Scan for the cell matching the given text and deliver its [X, Y] coordinate at center. 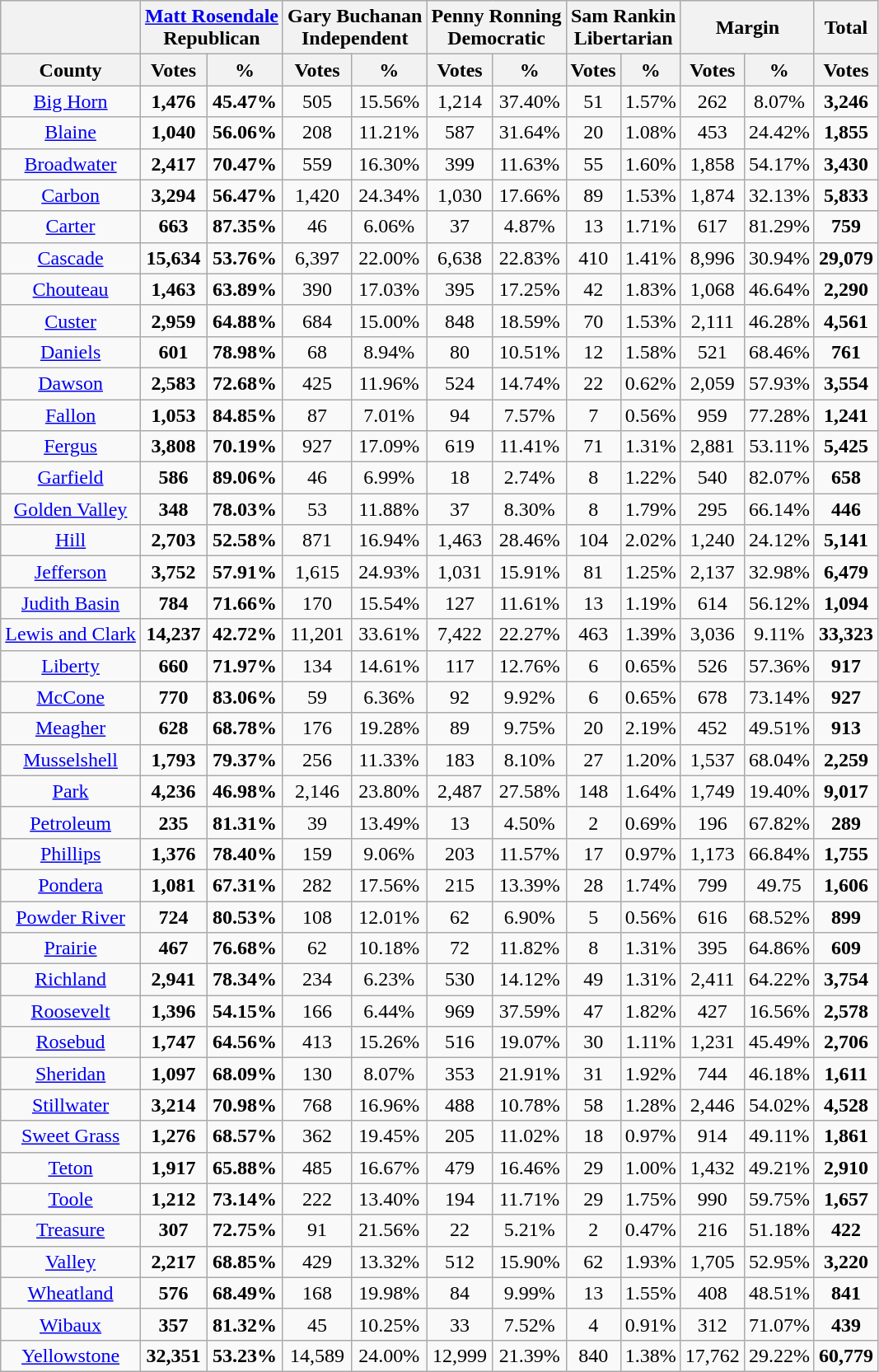
11.41% [529, 447]
15.90% [529, 1262]
46.98% [245, 791]
Cascade [71, 258]
357 [173, 1324]
1.41% [651, 258]
Custer [71, 321]
2,941 [173, 980]
1,081 [173, 885]
234 [316, 980]
33 [460, 1324]
1.25% [651, 572]
29.22% [779, 1356]
33,323 [845, 634]
1,031 [460, 572]
205 [460, 1136]
516 [460, 1042]
89.06% [245, 478]
770 [173, 697]
24.34% [389, 195]
479 [460, 1168]
70 [593, 321]
1.71% [651, 227]
2,910 [845, 1168]
1,396 [173, 1011]
24.93% [389, 572]
1,537 [712, 760]
4 [593, 1324]
78.34% [245, 980]
68.85% [245, 1262]
2,446 [712, 1105]
Wibaux [71, 1324]
488 [460, 1105]
49.51% [779, 728]
1,705 [712, 1262]
7.57% [529, 414]
Roosevelt [71, 1011]
79.37% [245, 760]
68.52% [779, 917]
295 [712, 509]
Sheridan [71, 1074]
485 [316, 1168]
Carter [71, 227]
71 [593, 447]
176 [316, 728]
9.11% [779, 634]
Treasure [71, 1230]
452 [712, 728]
17.09% [389, 447]
5,833 [845, 195]
1,657 [845, 1199]
10.51% [529, 352]
524 [460, 383]
6,638 [460, 258]
6,479 [845, 572]
353 [460, 1074]
18.59% [529, 321]
17.25% [529, 289]
1.11% [651, 1042]
78.03% [245, 509]
616 [712, 917]
8.94% [389, 352]
6.90% [529, 917]
Jefferson [71, 572]
19.98% [389, 1293]
53.23% [245, 1356]
871 [316, 541]
28 [593, 885]
83.06% [245, 697]
49.75 [779, 885]
63.89% [245, 289]
11.96% [389, 383]
68 [316, 352]
Teton [71, 1168]
166 [316, 1011]
53.11% [779, 447]
19.07% [529, 1042]
307 [173, 1230]
3,220 [845, 1262]
183 [460, 760]
6.99% [389, 478]
11.61% [529, 603]
684 [316, 321]
70.47% [245, 164]
530 [460, 980]
10.18% [389, 948]
134 [316, 666]
2,703 [173, 541]
51.18% [779, 1230]
10.78% [529, 1105]
1.00% [651, 1168]
11.21% [389, 133]
Meagher [71, 728]
1.08% [651, 133]
11,201 [316, 634]
11.88% [389, 509]
Garfield [71, 478]
1.83% [651, 289]
1,749 [712, 791]
2.19% [651, 728]
2,706 [845, 1042]
27.58% [529, 791]
37.59% [529, 1011]
12,999 [460, 1356]
3,554 [845, 383]
Toole [71, 1199]
48.51% [779, 1293]
917 [845, 666]
282 [316, 885]
512 [460, 1262]
841 [845, 1293]
19.40% [779, 791]
4.50% [529, 822]
1.82% [651, 1011]
67.31% [245, 885]
312 [712, 1324]
1,030 [460, 195]
222 [316, 1199]
15.54% [389, 603]
14.74% [529, 383]
1.79% [651, 509]
64.22% [779, 980]
Gary BuchananIndependent [354, 28]
Powder River [71, 917]
14,589 [316, 1356]
5,425 [845, 447]
899 [845, 917]
4,236 [173, 791]
52.95% [779, 1262]
17.56% [389, 885]
46.18% [779, 1074]
1.60% [651, 164]
4,561 [845, 321]
0.69% [651, 822]
68.49% [245, 1293]
Judith Basin [71, 603]
446 [845, 509]
84 [460, 1293]
Lewis and Clark [71, 634]
422 [845, 1230]
Rosebud [71, 1042]
208 [316, 133]
19.28% [389, 728]
72 [460, 948]
17.66% [529, 195]
2,417 [173, 164]
17,762 [712, 1356]
13.32% [389, 1262]
67.82% [779, 822]
467 [173, 948]
256 [316, 760]
16.94% [389, 541]
59 [316, 697]
609 [845, 948]
6,397 [316, 258]
22.27% [529, 634]
49.11% [779, 1136]
1,173 [712, 854]
744 [712, 1074]
37.40% [529, 101]
413 [316, 1042]
2.02% [651, 541]
11.82% [529, 948]
17.03% [389, 289]
203 [460, 854]
617 [712, 227]
13.40% [389, 1199]
540 [712, 478]
11.02% [529, 1136]
614 [712, 603]
28.46% [529, 541]
31 [593, 1074]
Fergus [71, 447]
Dawson [71, 383]
399 [460, 164]
12.01% [389, 917]
Big Horn [71, 101]
1.57% [651, 101]
94 [460, 414]
78.40% [245, 854]
80.53% [245, 917]
72.75% [245, 1230]
10.25% [389, 1324]
Park [71, 791]
Daniels [71, 352]
64.88% [245, 321]
80 [460, 352]
7 [593, 414]
46.64% [779, 289]
1,231 [712, 1042]
Stillwater [71, 1105]
1,212 [173, 1199]
49 [593, 980]
15.26% [389, 1042]
6.23% [389, 980]
2,959 [173, 321]
2,487 [460, 791]
81.32% [245, 1324]
24.12% [779, 541]
4,528 [845, 1105]
81 [593, 572]
Matt RosendaleRepublican [211, 28]
46.28% [779, 321]
19.45% [389, 1136]
130 [316, 1074]
1,793 [173, 760]
505 [316, 101]
969 [460, 1011]
92 [460, 697]
108 [316, 917]
Golden Valley [71, 509]
87.35% [245, 227]
663 [173, 227]
54.02% [779, 1105]
1.22% [651, 478]
362 [316, 1136]
60,779 [845, 1356]
Pondera [71, 885]
76.68% [245, 948]
262 [712, 101]
1.93% [651, 1262]
586 [173, 478]
148 [593, 791]
21.56% [389, 1230]
81.29% [779, 227]
1,053 [173, 414]
3,808 [173, 447]
1,874 [712, 195]
Richland [71, 980]
1.92% [651, 1074]
1,615 [316, 572]
13.49% [389, 822]
463 [593, 634]
68.78% [245, 728]
57.93% [779, 383]
Fallon [71, 414]
390 [316, 289]
Sweet Grass [71, 1136]
1,376 [173, 854]
Hill [71, 541]
3,752 [173, 572]
9.99% [529, 1293]
66.84% [779, 854]
Wheatland [71, 1293]
52.58% [245, 541]
56.06% [245, 133]
439 [845, 1324]
39 [316, 822]
Blaine [71, 133]
660 [173, 666]
0.47% [651, 1230]
30 [593, 1042]
11.63% [529, 164]
15,634 [173, 258]
170 [316, 603]
32,351 [173, 1356]
29,079 [845, 258]
15.56% [389, 101]
1.28% [651, 1105]
1,241 [845, 414]
3,036 [712, 634]
990 [712, 1199]
1.64% [651, 791]
526 [712, 666]
Liberty [71, 666]
2,578 [845, 1011]
1,068 [712, 289]
23.80% [389, 791]
6.36% [389, 697]
601 [173, 352]
47 [593, 1011]
289 [845, 822]
14.61% [389, 666]
13.39% [529, 885]
2,881 [712, 447]
87 [316, 414]
1.74% [651, 885]
9.92% [529, 697]
68.46% [779, 352]
127 [460, 603]
235 [173, 822]
53 [316, 509]
658 [845, 478]
Penny RonningDemocratic [496, 28]
78.98% [245, 352]
County [71, 70]
104 [593, 541]
56.47% [245, 195]
194 [460, 1199]
1,214 [460, 101]
159 [316, 854]
2,137 [712, 572]
66.14% [779, 509]
3,246 [845, 101]
1,276 [173, 1136]
1.55% [651, 1293]
8.30% [529, 509]
6.44% [389, 1011]
1,611 [845, 1074]
Phillips [71, 854]
64.56% [245, 1042]
678 [712, 697]
0.91% [651, 1324]
Valley [71, 1262]
848 [460, 321]
7,422 [460, 634]
1,432 [712, 1168]
1.19% [651, 603]
559 [316, 164]
11.33% [389, 760]
408 [712, 1293]
9.75% [529, 728]
Musselshell [71, 760]
196 [712, 822]
55 [593, 164]
65.88% [245, 1168]
Chouteau [71, 289]
8,996 [712, 258]
840 [593, 1356]
12 [593, 352]
71.66% [245, 603]
51 [593, 101]
59.75% [779, 1199]
54.15% [245, 1011]
1.38% [651, 1356]
5,141 [845, 541]
15.00% [389, 321]
32.98% [779, 572]
71.07% [779, 1324]
Broadwater [71, 164]
913 [845, 728]
81.31% [245, 822]
1.39% [651, 634]
54.17% [779, 164]
53.76% [245, 258]
1,094 [845, 603]
1,917 [173, 1168]
2,259 [845, 760]
77.28% [779, 414]
16.56% [779, 1011]
1,606 [845, 885]
16.67% [389, 1168]
3,214 [173, 1105]
14.12% [529, 980]
3,754 [845, 980]
453 [712, 133]
0.62% [651, 383]
2,411 [712, 980]
3,430 [845, 164]
Yellowstone [71, 1356]
4.87% [529, 227]
168 [316, 1293]
72.68% [245, 383]
759 [845, 227]
587 [460, 133]
45.49% [779, 1042]
68.09% [245, 1074]
57.91% [245, 572]
410 [593, 258]
1,755 [845, 854]
11.71% [529, 1199]
768 [316, 1105]
31.64% [529, 133]
3,294 [173, 195]
576 [173, 1293]
22.00% [389, 258]
33.61% [389, 634]
Prairie [71, 948]
91 [316, 1230]
2.74% [529, 478]
30.94% [779, 258]
1,855 [845, 133]
1.20% [651, 760]
22.83% [529, 258]
1,747 [173, 1042]
57.36% [779, 666]
216 [712, 1230]
914 [712, 1136]
799 [712, 885]
24.00% [389, 1356]
49.21% [779, 1168]
8.10% [529, 760]
1,476 [173, 101]
215 [460, 885]
27 [593, 760]
619 [460, 447]
84.85% [245, 414]
58 [593, 1105]
2,059 [712, 383]
68.04% [779, 760]
2,146 [316, 791]
45.47% [245, 101]
427 [712, 1011]
14,237 [173, 634]
2,217 [173, 1262]
45 [316, 1324]
1.75% [651, 1199]
7.01% [389, 414]
1,861 [845, 1136]
7.52% [529, 1324]
McCone [71, 697]
2,583 [173, 383]
Total [845, 28]
11.57% [529, 854]
21.91% [529, 1074]
16.30% [389, 164]
761 [845, 352]
425 [316, 383]
628 [173, 728]
2,290 [845, 289]
Sam RankinLibertarian [623, 28]
1,420 [316, 195]
17 [593, 854]
82.07% [779, 478]
Petroleum [71, 822]
Margin [747, 28]
71.97% [245, 666]
70.98% [245, 1105]
1.58% [651, 352]
16.46% [529, 1168]
42.72% [245, 634]
784 [173, 603]
429 [316, 1262]
32.13% [779, 195]
1,097 [173, 1074]
12.76% [529, 666]
117 [460, 666]
348 [173, 509]
5.21% [529, 1230]
9.06% [389, 854]
68.57% [245, 1136]
6.06% [389, 227]
2,111 [712, 321]
521 [712, 352]
56.12% [779, 603]
64.86% [779, 948]
1,858 [712, 164]
724 [173, 917]
15.91% [529, 572]
42 [593, 289]
959 [712, 414]
21.39% [529, 1356]
9,017 [845, 791]
1,240 [712, 541]
1,040 [173, 133]
24.42% [779, 133]
70.19% [245, 447]
Carbon [71, 195]
5 [593, 917]
16.96% [389, 1105]
